Return (X, Y) of the center of cell containing provided text 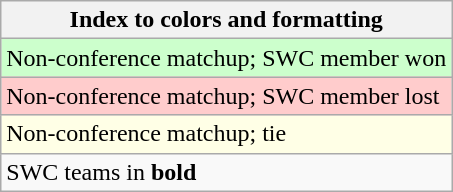
Non-conference matchup; SWC member won (226, 58)
Non-conference matchup; tie (226, 134)
Index to colors and formatting (226, 20)
SWC teams in bold (226, 172)
Non-conference matchup; SWC member lost (226, 96)
